Scan for the cell matching the given text and deliver its [x, y] coordinate at center. 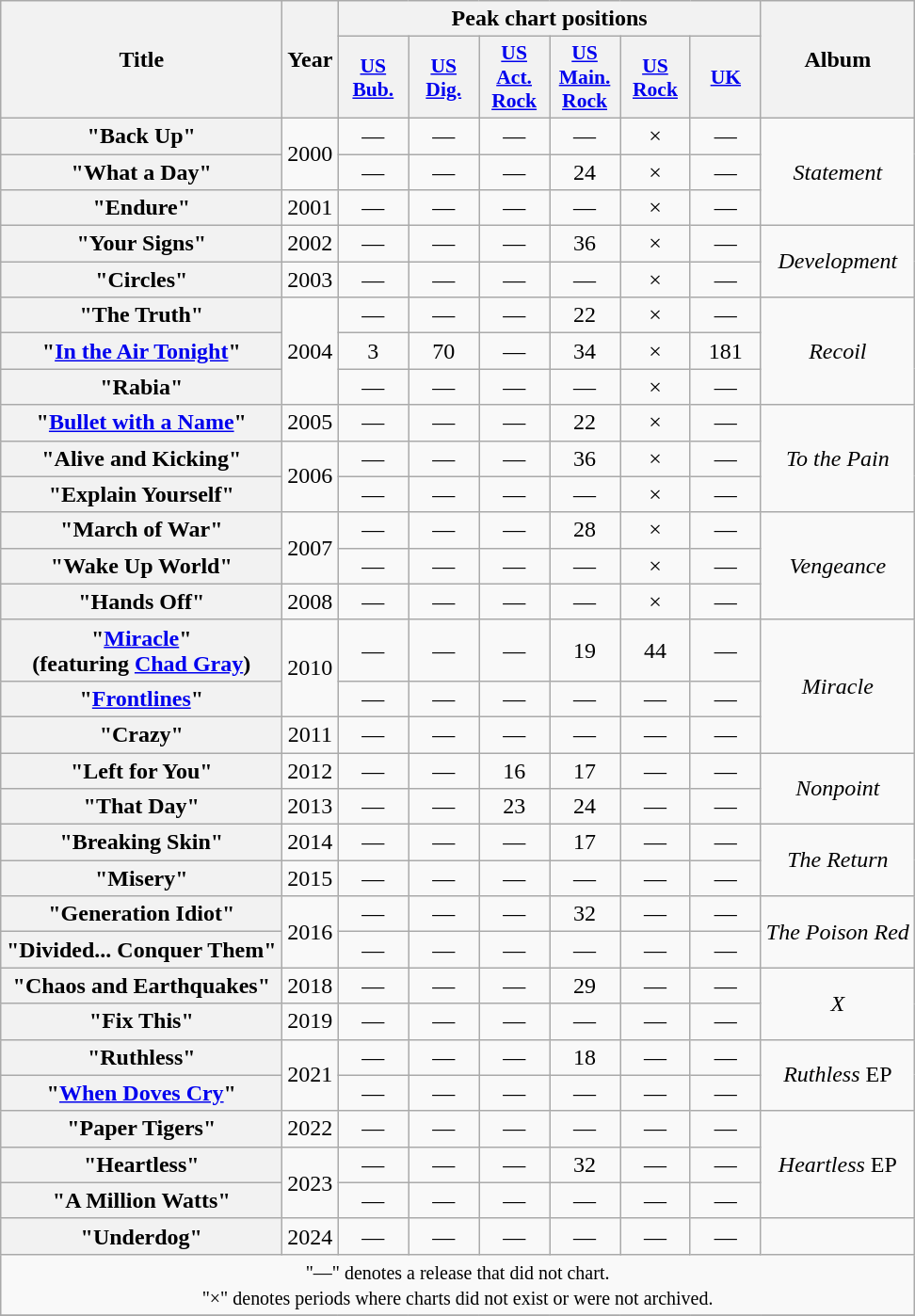
"Breaking Skin" [141, 843]
2002 [311, 244]
"That Day" [141, 807]
"Generation Idiot" [141, 914]
2014 [311, 843]
2001 [311, 208]
USMain. Rock [586, 77]
2005 [311, 423]
Album [838, 60]
"Back Up" [141, 136]
"Heartless" [141, 1164]
"Paper Tigers" [141, 1129]
3 [373, 351]
USRock [655, 77]
US Dig. [444, 77]
"When Doves Cry" [141, 1093]
"Rabia" [141, 387]
Development [838, 262]
16 [514, 771]
2023 [311, 1182]
2006 [311, 476]
The Return [838, 860]
"Fix This" [141, 1021]
"The Truth" [141, 315]
2018 [311, 986]
The Poison Red [838, 932]
2013 [311, 807]
"Underdog" [141, 1236]
"Misery" [141, 878]
Ruthless EP [838, 1075]
23 [514, 807]
UK [725, 77]
"—" denotes a release that did not chart."×" denotes periods where charts did not exist or were not archived. [457, 1284]
"What a Day" [141, 172]
"Endure" [141, 208]
"Divided... Conquer Them" [141, 950]
Title [141, 60]
2000 [311, 153]
"Crazy" [141, 734]
Recoil [838, 351]
"Bullet with a Name" [141, 423]
2015 [311, 878]
X [838, 1003]
2007 [311, 548]
"Left for You" [141, 771]
"Frontlines" [141, 698]
2022 [311, 1129]
"Chaos and Earthquakes" [141, 986]
2003 [311, 280]
2024 [311, 1236]
"A Million Watts" [141, 1200]
Vengeance [838, 566]
70 [444, 351]
2016 [311, 932]
2011 [311, 734]
"Wake Up World" [141, 566]
19 [586, 650]
USAct. Rock [514, 77]
Miracle [838, 685]
US Bub. [373, 77]
Peak chart positions [550, 19]
18 [586, 1057]
2004 [311, 351]
"Circles" [141, 280]
To the Pain [838, 458]
"March of War" [141, 530]
44 [655, 650]
"Miracle"(featuring Chad Gray) [141, 650]
2010 [311, 668]
Nonpoint [838, 789]
"Alive and Kicking" [141, 458]
2021 [311, 1075]
"Hands Off" [141, 602]
34 [586, 351]
Statement [838, 171]
"Your Signs" [141, 244]
28 [586, 530]
2019 [311, 1021]
2012 [311, 771]
"Ruthless" [141, 1057]
"Explain Yourself" [141, 494]
181 [725, 351]
29 [586, 986]
Heartless EP [838, 1164]
Year [311, 60]
"In the Air Tonight" [141, 351]
2008 [311, 602]
